Search for the cell housing the specified text and yield its [X, Y] center coordinate. 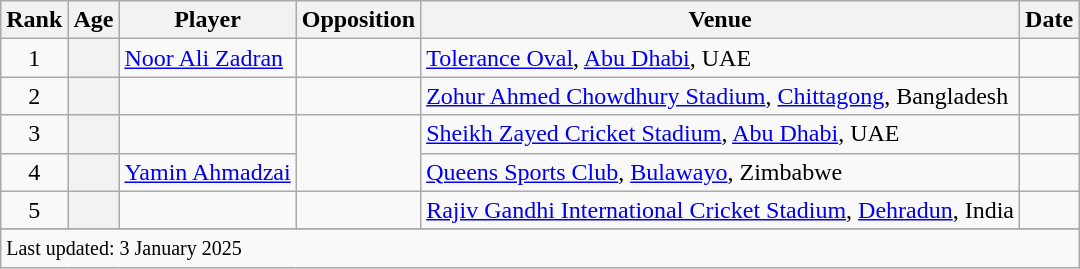
Sheikh Zayed Cricket Stadium, Abu Dhabi, UAE [720, 134]
Tolerance Oval, Abu Dhabi, UAE [720, 58]
3 [34, 134]
Zohur Ahmed Chowdhury Stadium, Chittagong, Bangladesh [720, 96]
Noor Ali Zadran [208, 58]
1 [34, 58]
Player [208, 20]
Venue [720, 20]
Yamin Ahmadzai [208, 172]
Last updated: 3 January 2025 [540, 248]
Opposition [358, 20]
Queens Sports Club, Bulawayo, Zimbabwe [720, 172]
Age [94, 20]
Rajiv Gandhi International Cricket Stadium, Dehradun, India [720, 210]
2 [34, 96]
4 [34, 172]
Rank [34, 20]
5 [34, 210]
Date [1050, 20]
